Search for the cell housing the specified text and yield its [x, y] center coordinate. 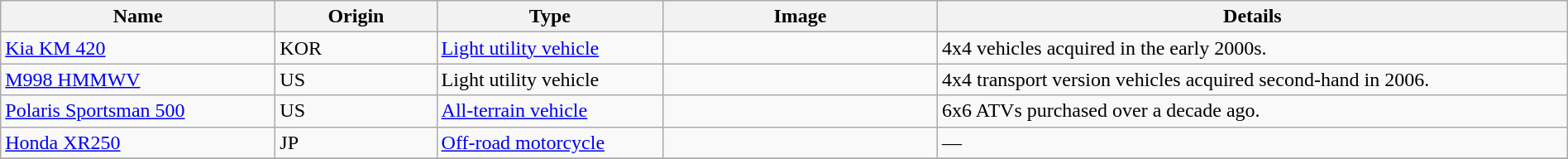
4x4 vehicles acquired in the early 2000s. [1253, 48]
Image [800, 17]
Polaris Sportsman 500 [138, 111]
JP [356, 142]
All-terrain vehicle [549, 111]
KOR [356, 48]
Details [1253, 17]
— [1253, 142]
4x4 transport version vehicles acquired second-hand in 2006. [1253, 79]
M998 HMMWV [138, 79]
Name [138, 17]
Off-road motorcycle [549, 142]
Type [549, 17]
Origin [356, 17]
6x6 ATVs purchased over a decade ago. [1253, 111]
Honda XR250 [138, 142]
Kia KM 420 [138, 48]
